Output the (x, y) coordinate of the center of the cell containing the given text.  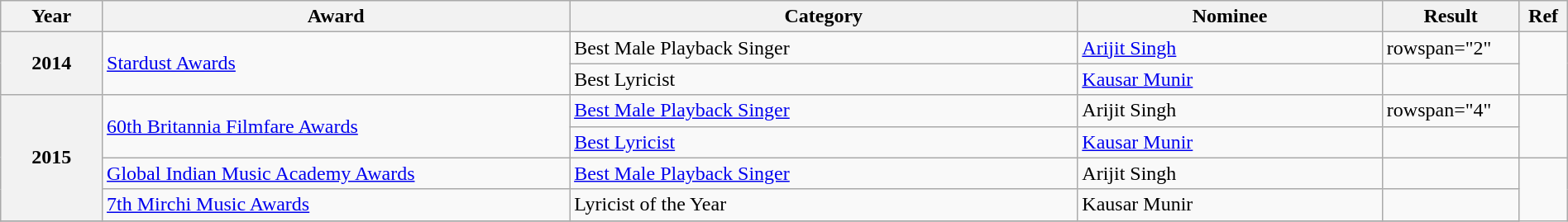
2015 (51, 158)
Result (1451, 17)
Lyricist of the Year (824, 205)
rowspan="4" (1451, 111)
Category (824, 17)
Nominee (1230, 17)
Global Indian Music Academy Awards (336, 173)
7th Mirchi Music Awards (336, 205)
rowspan="2" (1451, 48)
Award (336, 17)
60th Britannia Filmfare Awards (336, 126)
Ref (1543, 17)
Year (51, 17)
2014 (51, 64)
Stardust Awards (336, 64)
